Locate the cell with the specified text and output its (X, Y) center coordinate. 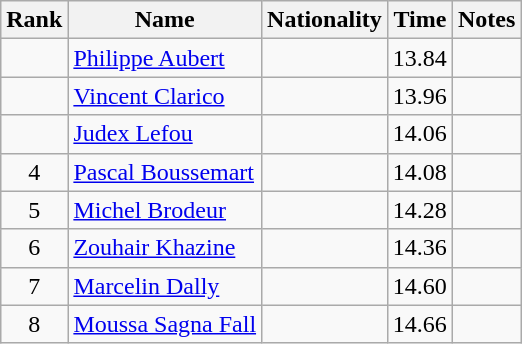
Nationality (325, 20)
14.08 (420, 172)
14.28 (420, 210)
4 (34, 172)
Moussa Sagna Fall (165, 324)
13.96 (420, 96)
5 (34, 210)
Philippe Aubert (165, 58)
6 (34, 248)
8 (34, 324)
Name (165, 20)
Notes (486, 20)
Michel Brodeur (165, 210)
Rank (34, 20)
Time (420, 20)
14.60 (420, 286)
Pascal Boussemart (165, 172)
14.06 (420, 134)
14.66 (420, 324)
Marcelin Dally (165, 286)
Zouhair Khazine (165, 248)
7 (34, 286)
14.36 (420, 248)
Judex Lefou (165, 134)
13.84 (420, 58)
Vincent Clarico (165, 96)
